Search for the cell housing the specified text and yield its [X, Y] center coordinate. 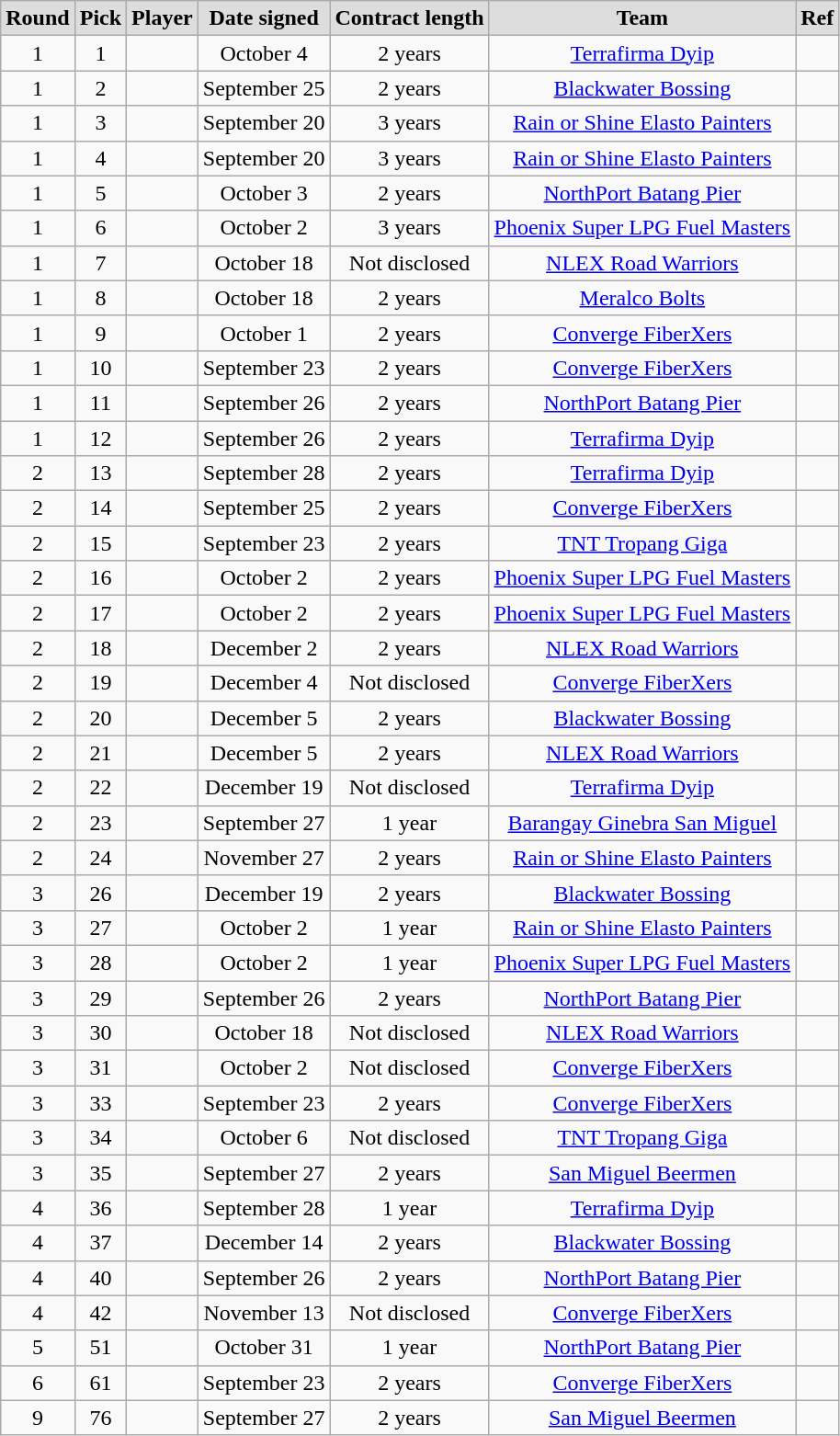
8 [100, 298]
30 [100, 1033]
October 6 [264, 1138]
26 [100, 893]
76 [100, 1418]
12 [100, 439]
23 [100, 823]
Team [642, 18]
October 3 [264, 193]
October 1 [264, 333]
November 13 [264, 1313]
10 [100, 368]
Ref [818, 18]
15 [100, 543]
7 [100, 263]
27 [100, 928]
21 [100, 753]
51 [100, 1348]
29 [100, 997]
Round [38, 18]
November 27 [264, 858]
18 [100, 648]
37 [100, 1243]
Contract length [410, 18]
61 [100, 1383]
42 [100, 1313]
October 31 [264, 1348]
31 [100, 1068]
24 [100, 858]
33 [100, 1103]
28 [100, 963]
October 4 [264, 53]
December 4 [264, 683]
14 [100, 508]
Meralco Bolts [642, 298]
19 [100, 683]
11 [100, 403]
34 [100, 1138]
December 2 [264, 648]
13 [100, 473]
December 14 [264, 1243]
Barangay Ginebra San Miguel [642, 823]
Player [163, 18]
Date signed [264, 18]
16 [100, 578]
17 [100, 613]
22 [100, 788]
36 [100, 1208]
Pick [100, 18]
40 [100, 1278]
20 [100, 718]
35 [100, 1173]
